From the cell containing the given text, extract its center point as [X, Y] coordinate. 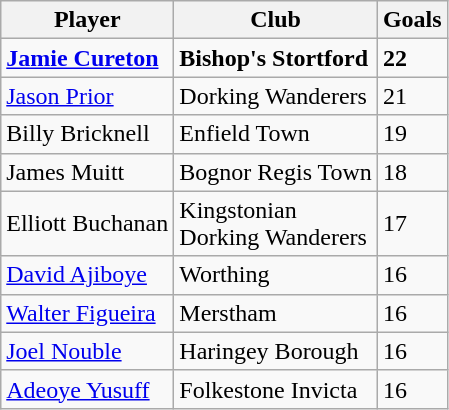
David Ajiboye [88, 275]
James Muitt [88, 172]
Walter Figueira [88, 313]
Bishop's Stortford [276, 58]
Jason Prior [88, 96]
Folkestone Invicta [276, 389]
Worthing [276, 275]
Joel Nouble [88, 351]
Enfield Town [276, 134]
22 [412, 58]
Adeoye Yusuff [88, 389]
Jamie Cureton [88, 58]
Billy Bricknell [88, 134]
19 [412, 134]
KingstonianDorking Wanderers [276, 224]
17 [412, 224]
Haringey Borough [276, 351]
18 [412, 172]
21 [412, 96]
Dorking Wanderers [276, 96]
Player [88, 20]
Goals [412, 20]
Bognor Regis Town [276, 172]
Club [276, 20]
Elliott Buchanan [88, 224]
Merstham [276, 313]
